Search for the cell housing the specified text and yield its [X, Y] center coordinate. 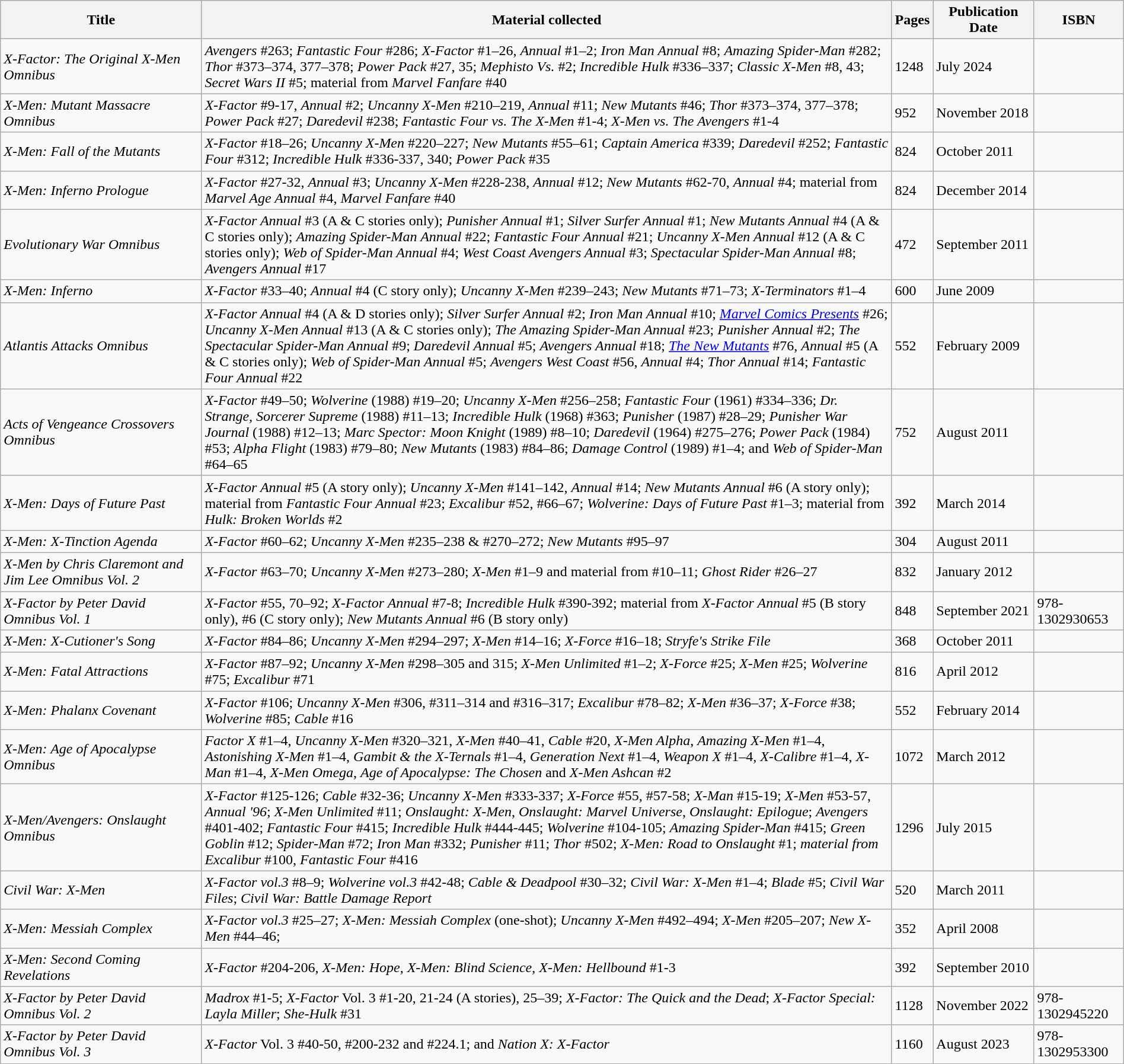
X-Factor #106; Uncanny X-Men #306, #311–314 and #316–317; Excalibur #78–82; X-Men #36–37; X-Force #38; Wolverine #85; Cable #16 [547, 710]
X-Men: Messiah Complex [101, 928]
X-Men: X-Tinction Agenda [101, 541]
February 2014 [983, 710]
November 2022 [983, 1005]
1072 [912, 757]
X-Factor #60–62; Uncanny X-Men #235–238 & #270–272; New Mutants #95–97 [547, 541]
X-Men: Fall of the Mutants [101, 152]
368 [912, 641]
September 2010 [983, 967]
X-Men: Mutant Massacre Omnibus [101, 113]
ISBN [1079, 20]
September 2021 [983, 611]
X-Factor #84–86; Uncanny X-Men #294–297; X-Men #14–16; X-Force #16–18; Stryfe's Strike File [547, 641]
304 [912, 541]
X-Men: Age of Apocalypse Omnibus [101, 757]
X-Men by Chris Claremont and Jim Lee Omnibus Vol. 2 [101, 571]
520 [912, 890]
978-1302953300 [1079, 1044]
February 2009 [983, 346]
X-Factor by Peter David Omnibus Vol. 1 [101, 611]
April 2008 [983, 928]
June 2009 [983, 291]
X-Men: Phalanx Covenant [101, 710]
March 2012 [983, 757]
816 [912, 672]
Publication Date [983, 20]
1160 [912, 1044]
November 2018 [983, 113]
August 2023 [983, 1044]
848 [912, 611]
978-1302945220 [1079, 1005]
X-Men: Fatal Attractions [101, 672]
X-Men: X-Cutioner's Song [101, 641]
March 2011 [983, 890]
X-Men: Inferno [101, 291]
X-Factor #33–40; Annual #4 (C story only); Uncanny X-Men #239–243; New Mutants #71–73; X-Terminators #1–4 [547, 291]
X-Men: Second Coming Revelations [101, 967]
1248 [912, 66]
472 [912, 244]
X-Factor by Peter David Omnibus Vol. 3 [101, 1044]
Civil War: X-Men [101, 890]
Material collected [547, 20]
Madrox #1-5; X-Factor Vol. 3 #1-20, 21-24 (A stories), 25–39; X-Factor: The Quick and the Dead; X-Factor Special: Layla Miller; She-Hulk #31 [547, 1005]
X-Factor #63–70; Uncanny X-Men #273–280; X-Men #1–9 and material from #10–11; Ghost Rider #26–27 [547, 571]
1128 [912, 1005]
Acts of Vengeance Crossovers Omnibus [101, 432]
X-Men: Inferno Prologue [101, 190]
July 2024 [983, 66]
978-1302930653 [1079, 611]
March 2014 [983, 503]
X-Factor: The Original X-Men Omnibus [101, 66]
January 2012 [983, 571]
352 [912, 928]
752 [912, 432]
July 2015 [983, 827]
Pages [912, 20]
X-Factor #204-206, X-Men: Hope, X-Men: Blind Science, X-Men: Hellbound #1-3 [547, 967]
X-Men/Avengers: Onslaught Omnibus [101, 827]
X-Factor #87–92; Uncanny X-Men #298–305 and 315; X-Men Unlimited #1–2; X-Force #25; X-Men #25; Wolverine #75; Excalibur #71 [547, 672]
1296 [912, 827]
X-Factor by Peter David Omnibus Vol. 2 [101, 1005]
September 2011 [983, 244]
X-Factor #27-32, Annual #3; Uncanny X-Men #228-238, Annual #12; New Mutants #62-70, Annual #4; material from Marvel Age Annual #4, Marvel Fanfare #40 [547, 190]
April 2012 [983, 672]
600 [912, 291]
832 [912, 571]
X-Factor Vol. 3 #40-50, #200-232 and #224.1; and Nation X: X-Factor [547, 1044]
Title [101, 20]
X-Men: Days of Future Past [101, 503]
Evolutionary War Omnibus [101, 244]
952 [912, 113]
Atlantis Attacks Omnibus [101, 346]
December 2014 [983, 190]
X-Factor vol.3 #25–27; X-Men: Messiah Complex (one-shot); Uncanny X-Men #492–494; X-Men #205–207; New X-Men #44–46; [547, 928]
